Return the [x, y] coordinate for the center point of the cell that contains the specified text.  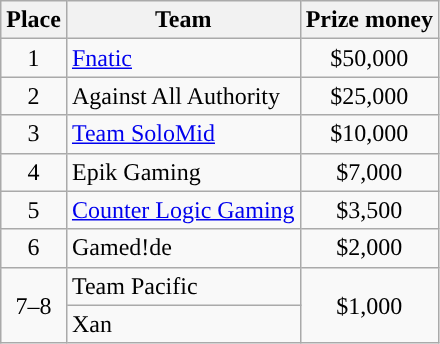
6 [34, 248]
Epik Gaming [183, 172]
Gamed!de [183, 248]
$1,000 [369, 305]
1 [34, 58]
$50,000 [369, 58]
Prize money [369, 20]
5 [34, 210]
3 [34, 134]
$25,000 [369, 96]
$10,000 [369, 134]
7–8 [34, 305]
Fnatic [183, 58]
Team Pacific [183, 286]
Against All Authority [183, 96]
$7,000 [369, 172]
2 [34, 96]
Team SoloMid [183, 134]
Place [34, 20]
Team [183, 20]
Counter Logic Gaming [183, 210]
$2,000 [369, 248]
4 [34, 172]
$3,500 [369, 210]
Xan [183, 324]
